Extract the [X, Y] coordinate from the center of the cell holding the provided text.  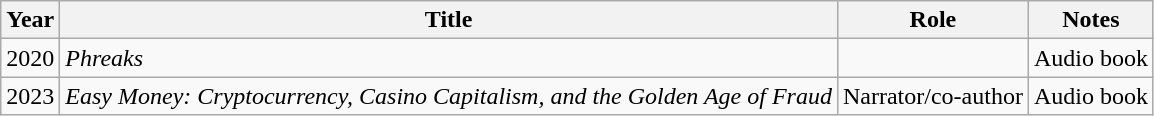
Phreaks [449, 58]
Title [449, 20]
Role [932, 20]
Easy Money: Cryptocurrency, Casino Capitalism, and the Golden Age of Fraud [449, 96]
2023 [30, 96]
Narrator/co-author [932, 96]
2020 [30, 58]
Notes [1090, 20]
Year [30, 20]
